Detect which cell encompasses the target text, then output its (x, y) center coordinate. 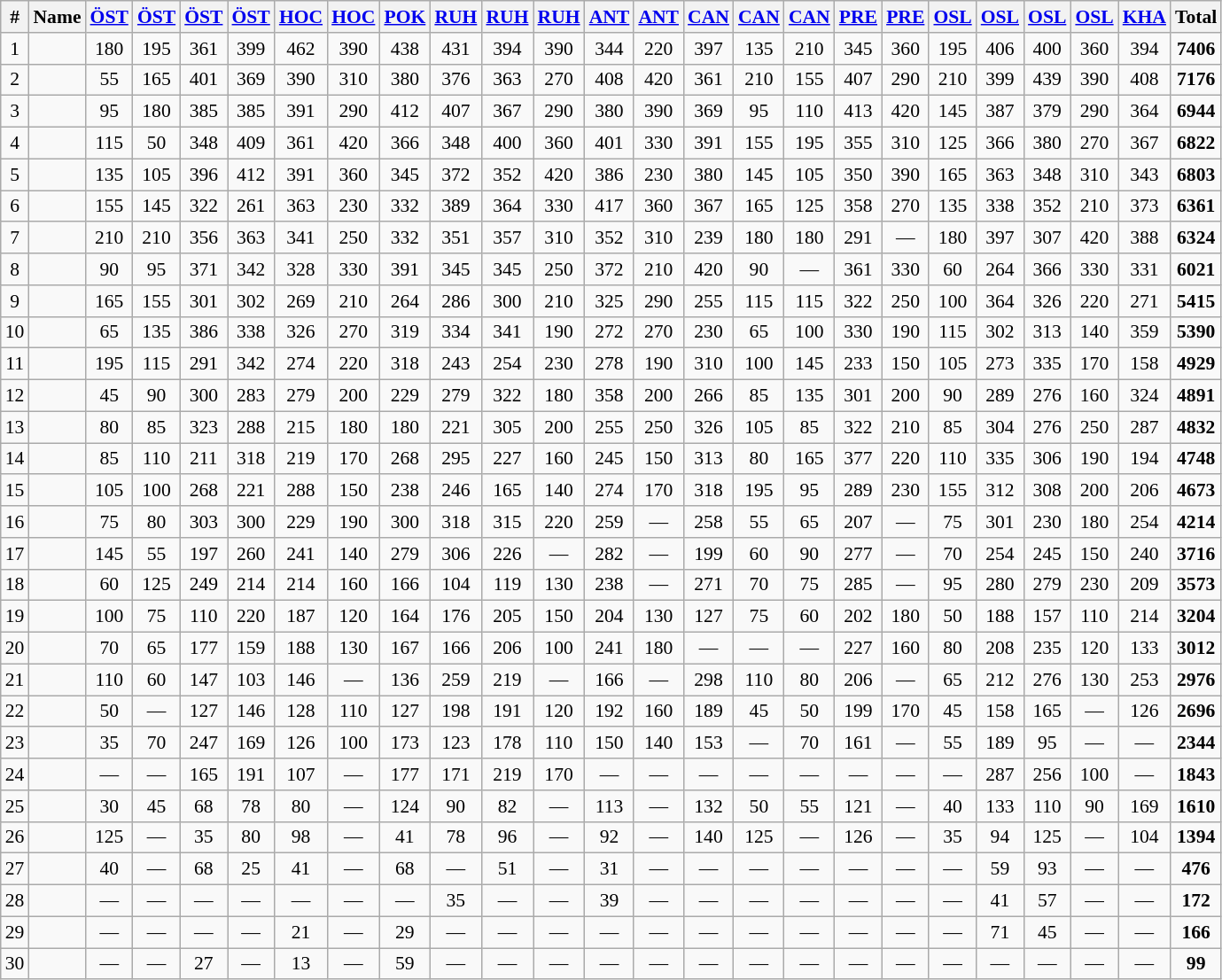
409 (250, 144)
303 (204, 522)
57 (1047, 901)
176 (455, 617)
17 (15, 554)
406 (1000, 49)
462 (301, 49)
28 (15, 901)
239 (709, 238)
1394 (1196, 837)
POK (404, 17)
282 (610, 554)
7 (15, 238)
2696 (1196, 712)
417 (610, 206)
121 (858, 806)
164 (404, 617)
343 (1145, 175)
323 (204, 427)
5390 (1196, 332)
253 (1145, 680)
99 (1196, 964)
82 (507, 806)
357 (507, 238)
119 (507, 585)
51 (507, 869)
9 (15, 301)
172 (1196, 901)
334 (455, 332)
431 (455, 49)
12 (15, 396)
1 (15, 49)
2 (15, 80)
207 (858, 522)
6822 (1196, 144)
280 (1000, 585)
351 (455, 238)
376 (455, 80)
283 (250, 396)
4748 (1196, 459)
19 (15, 617)
6 (15, 206)
359 (1145, 332)
305 (507, 427)
123 (455, 743)
71 (1000, 932)
261 (250, 206)
247 (204, 743)
92 (610, 837)
308 (1047, 491)
356 (204, 238)
197 (204, 554)
4 (15, 144)
16 (15, 522)
258 (709, 522)
325 (610, 301)
# (15, 17)
98 (301, 837)
307 (1047, 238)
39 (610, 901)
204 (610, 617)
Name (57, 17)
159 (250, 649)
269 (301, 301)
209 (1145, 585)
11 (15, 364)
8 (15, 269)
167 (404, 649)
10 (15, 332)
1843 (1196, 774)
389 (455, 206)
23 (15, 743)
6361 (1196, 206)
396 (204, 175)
31 (610, 869)
319 (404, 332)
304 (1000, 427)
202 (858, 617)
285 (858, 585)
171 (455, 774)
377 (858, 459)
226 (507, 554)
4891 (1196, 396)
371 (204, 269)
113 (610, 806)
24 (15, 774)
312 (1000, 491)
243 (455, 364)
215 (301, 427)
295 (455, 459)
438 (404, 49)
3573 (1196, 585)
212 (1000, 680)
6944 (1196, 112)
161 (858, 743)
286 (455, 301)
7406 (1196, 49)
476 (1196, 869)
7176 (1196, 80)
20 (15, 649)
211 (204, 459)
22 (15, 712)
278 (610, 364)
208 (1000, 649)
205 (507, 617)
6324 (1196, 238)
192 (610, 712)
272 (610, 332)
5 (15, 175)
178 (507, 743)
4929 (1196, 364)
249 (204, 585)
315 (507, 522)
173 (404, 743)
5415 (1196, 301)
18 (15, 585)
15 (15, 491)
379 (1047, 112)
3012 (1196, 649)
136 (404, 680)
266 (709, 396)
Total (1196, 17)
3716 (1196, 554)
6021 (1196, 269)
KHA (1145, 17)
14 (15, 459)
198 (455, 712)
2976 (1196, 680)
233 (858, 364)
93 (1047, 869)
4673 (1196, 491)
328 (301, 269)
157 (1047, 617)
4832 (1196, 427)
6803 (1196, 175)
273 (1000, 364)
344 (610, 49)
246 (455, 491)
2344 (1196, 743)
153 (709, 743)
350 (858, 175)
355 (858, 144)
124 (404, 806)
413 (858, 112)
96 (507, 837)
26 (15, 837)
260 (250, 554)
3 (15, 112)
439 (1047, 80)
3204 (1196, 617)
194 (1145, 459)
1610 (1196, 806)
107 (301, 774)
387 (1000, 112)
298 (709, 680)
132 (709, 806)
147 (204, 680)
256 (1047, 774)
373 (1145, 206)
103 (250, 680)
128 (301, 712)
187 (301, 617)
388 (1145, 238)
324 (1145, 396)
240 (1145, 554)
4214 (1196, 522)
277 (858, 554)
94 (1000, 837)
331 (1145, 269)
235 (1047, 649)
